For the text-containing cell, return its midpoint in [X, Y] coordinate format. 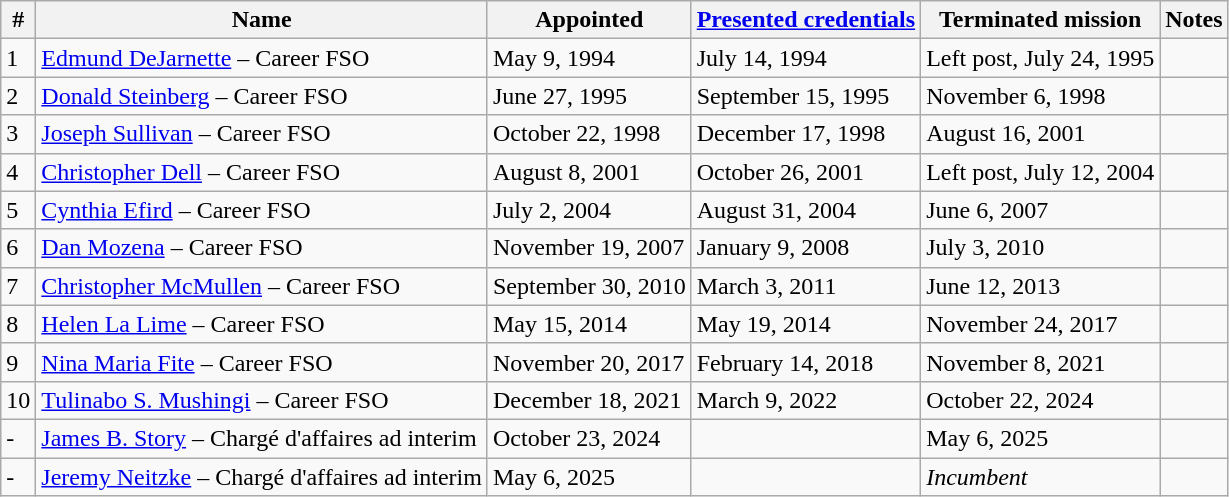
January 9, 2008 [806, 248]
Donald Steinberg – Career FSO [262, 96]
November 8, 2021 [1040, 362]
7 [18, 286]
May 9, 1994 [589, 58]
2 [18, 96]
August 31, 2004 [806, 210]
3 [18, 134]
July 3, 2010 [1040, 248]
June 12, 2013 [1040, 286]
Appointed [589, 20]
November 19, 2007 [589, 248]
Edmund DeJarnette – Career FSO [262, 58]
June 6, 2007 [1040, 210]
March 9, 2022 [806, 400]
Helen La Lime – Career FSO [262, 324]
5 [18, 210]
October 23, 2024 [589, 438]
May 15, 2014 [589, 324]
November 20, 2017 [589, 362]
4 [18, 172]
Notes [1194, 20]
Name [262, 20]
Nina Maria Fite – Career FSO [262, 362]
August 8, 2001 [589, 172]
Dan Mozena – Career FSO [262, 248]
Jeremy Neitzke – Chargé d'affaires ad interim [262, 477]
May 19, 2014 [806, 324]
Christopher Dell – Career FSO [262, 172]
December 17, 1998 [806, 134]
Presented credentials [806, 20]
February 14, 2018 [806, 362]
1 [18, 58]
Joseph Sullivan – Career FSO [262, 134]
James B. Story – Chargé d'affaires ad interim [262, 438]
8 [18, 324]
10 [18, 400]
July 2, 2004 [589, 210]
Cynthia Efird – Career FSO [262, 210]
October 22, 1998 [589, 134]
March 3, 2011 [806, 286]
Incumbent [1040, 477]
November 24, 2017 [1040, 324]
9 [18, 362]
September 30, 2010 [589, 286]
# [18, 20]
October 22, 2024 [1040, 400]
October 26, 2001 [806, 172]
6 [18, 248]
July 14, 1994 [806, 58]
Left post, July 12, 2004 [1040, 172]
August 16, 2001 [1040, 134]
Christopher McMullen – Career FSO [262, 286]
September 15, 1995 [806, 96]
Terminated mission [1040, 20]
June 27, 1995 [589, 96]
November 6, 1998 [1040, 96]
December 18, 2021 [589, 400]
Left post, July 24, 1995 [1040, 58]
Tulinabo S. Mushingi – Career FSO [262, 400]
